Return (x, y) of the center of cell containing provided text 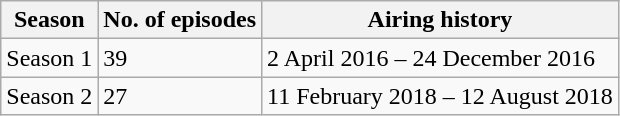
39 (180, 58)
Airing history (440, 20)
Season 1 (50, 58)
27 (180, 96)
11 February 2018 – 12 August 2018 (440, 96)
No. of episodes (180, 20)
Season (50, 20)
Season 2 (50, 96)
2 April 2016 – 24 December 2016 (440, 58)
